For the text-containing cell, return its midpoint in [x, y] coordinate format. 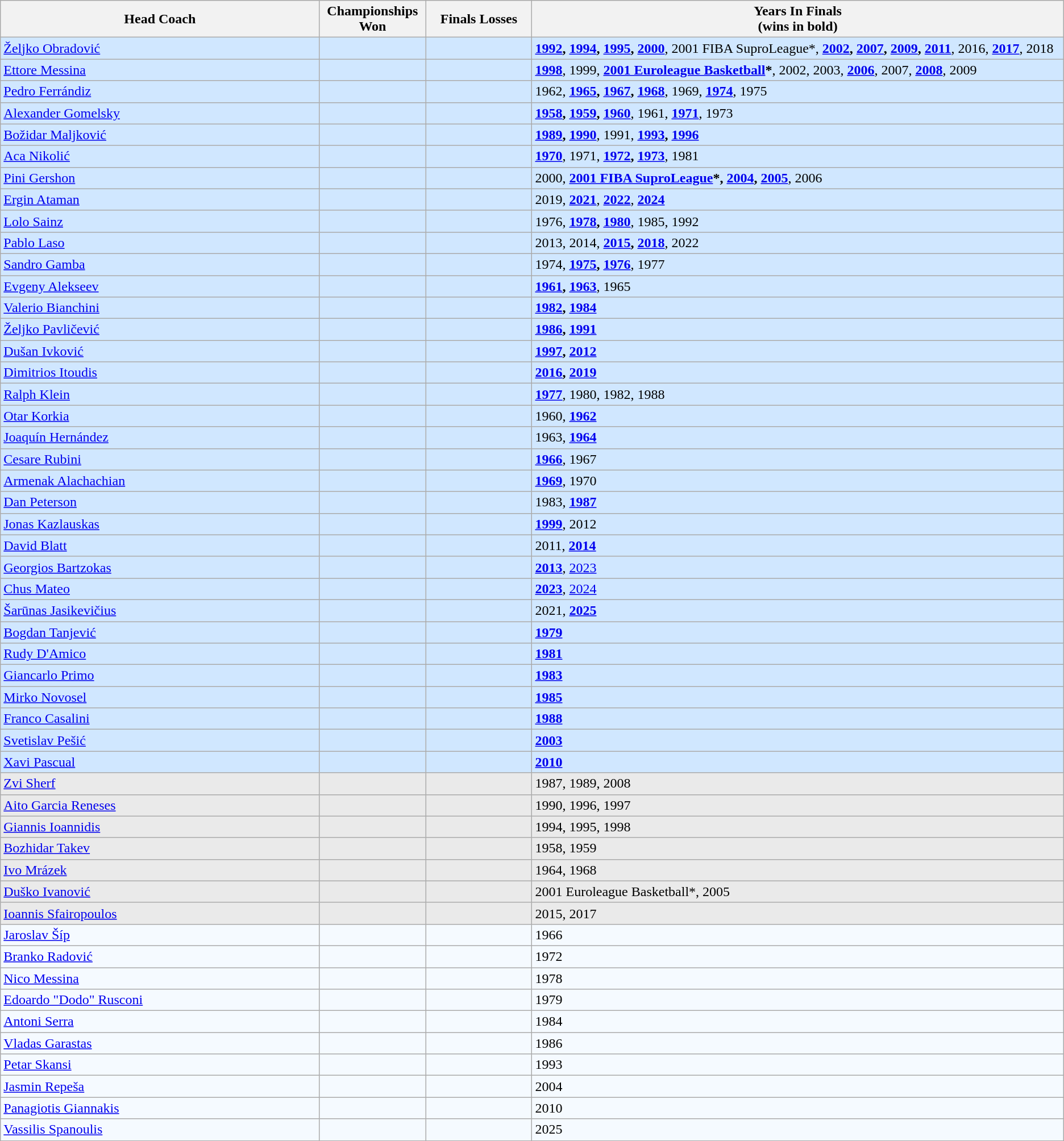
1963, 1964 [798, 438]
Years In Finals (wins in bold) [798, 19]
Aito Garcia Reneses [160, 805]
Jonas Kazlauskas [160, 524]
Alexander Gomelsky [160, 113]
1966 [798, 935]
Armenak Alachachian [160, 481]
2019, 2021, 2022, 2024 [798, 199]
Antoni Serra [160, 1022]
Evgeny Alekseev [160, 286]
Giancarlo Primo [160, 676]
Duško Ivanović [160, 892]
1989, 1990, 1991, 1993, 1996 [798, 135]
Vassilis Spanoulis [160, 1130]
Chus Mateo [160, 589]
2023, 2024 [798, 589]
Cesare Rubini [160, 459]
David Blatt [160, 545]
2015, 2017 [798, 913]
1990, 1996, 1997 [798, 805]
1981 [798, 654]
Lolo Sainz [160, 221]
Ralph Klein [160, 394]
Ettore Messina [160, 70]
Šarūnas Jasikevičius [160, 610]
1992, 1994, 1995, 2000, 2001 FIBA SuproLeague*, 2002, 2007, 2009, 2011, 2016, 2017, 2018 [798, 48]
1983, 1987 [798, 502]
Petar Skansi [160, 1065]
1988 [798, 719]
Bozhidar Takev [160, 848]
2025 [798, 1130]
Championships Won [373, 19]
Vladas Garastas [160, 1043]
1986 [798, 1043]
1982, 1984 [798, 308]
2000, 2001 FIBA SuproLeague*, 2004, 2005, 2006 [798, 178]
Otar Korkia [160, 416]
Nico Messina [160, 978]
1977, 1980, 1982, 1988 [798, 394]
2016, 2019 [798, 373]
Božidar Maljković [160, 135]
Finals Losses [479, 19]
1964, 1968 [798, 870]
1986, 1991 [798, 330]
Željko Obradović [160, 48]
Jasmin Repeša [160, 1086]
Svetislav Pešić [160, 740]
1962, 1965, 1967, 1968, 1969, 1974, 1975 [798, 91]
1999, 2012 [798, 524]
1958, 1959 [798, 848]
2003 [798, 740]
Ergin Ataman [160, 199]
Željko Pavličević [160, 330]
1978 [798, 978]
Pablo Laso [160, 243]
1970, 1971, 1972, 1973, 1981 [798, 156]
1972 [798, 956]
Dimitrios Itoudis [160, 373]
Dan Peterson [160, 502]
Jaroslav Šíp [160, 935]
Ioannis Sfairopoulos [160, 913]
1985 [798, 697]
Georgios Bartzokas [160, 567]
2001 Euroleague Basketball*, 2005 [798, 892]
1984 [798, 1022]
1994, 1995, 1998 [798, 827]
2013, 2014, 2015, 2018, 2022 [798, 243]
1961, 1963, 1965 [798, 286]
Valerio Bianchini [160, 308]
1966, 1967 [798, 459]
Franco Casalini [160, 719]
Zvi Sherf [160, 784]
1993 [798, 1065]
Aca Nikolić [160, 156]
Sandro Gamba [160, 264]
Mirko Novosel [160, 697]
1997, 2012 [798, 351]
Pedro Ferrándiz [160, 91]
Bogdan Tanjević [160, 632]
1976, 1978, 1980, 1985, 1992 [798, 221]
Head Coach [160, 19]
2013, 2023 [798, 567]
1960, 1962 [798, 416]
Xavi Pascual [160, 762]
Rudy D'Amico [160, 654]
Edoardo "Dodo" Rusconi [160, 1000]
1983 [798, 676]
1974, 1975, 1976, 1977 [798, 264]
Pini Gershon [160, 178]
2011, 2014 [798, 545]
2021, 2025 [798, 610]
Joaquín Hernández [160, 438]
2004 [798, 1086]
Branko Radović [160, 956]
Ivo Mrázek [160, 870]
1987, 1989, 2008 [798, 784]
Giannis Ioannidis [160, 827]
1969, 1970 [798, 481]
Panagiotis Giannakis [160, 1108]
Dušan Ivković [160, 351]
1998, 1999, 2001 Euroleague Basketball*, 2002, 2003, 2006, 2007, 2008, 2009 [798, 70]
1958, 1959, 1960, 1961, 1971, 1973 [798, 113]
